Capture the cell that displays the provided text and extract its [x, y] central coordinate. 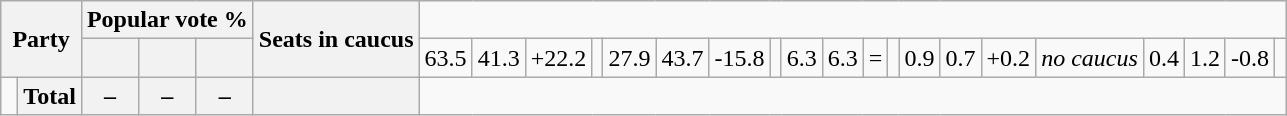
43.7 [682, 58]
0.9 [920, 58]
-15.8 [740, 58]
Popular vote % [167, 20]
Total [50, 96]
Party [42, 39]
1.2 [1204, 58]
41.3 [498, 58]
Seats in caucus [336, 39]
= [876, 58]
no caucus [1090, 58]
0.4 [1164, 58]
-0.8 [1250, 58]
+0.2 [1008, 58]
27.9 [630, 58]
0.7 [960, 58]
+22.2 [558, 58]
63.5 [446, 58]
